For the text-containing cell, return its midpoint in [x, y] coordinate format. 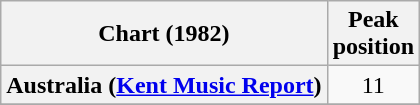
Peakposition [373, 34]
Australia (Kent Music Report) [164, 85]
Chart (1982) [164, 34]
11 [373, 85]
